Search for the cell housing the specified text and yield its (X, Y) center coordinate. 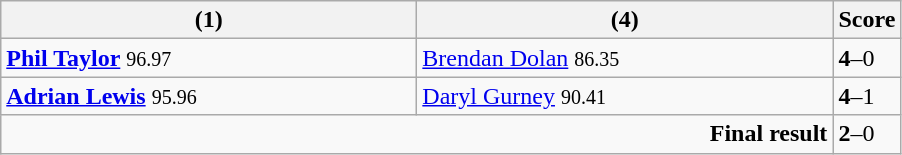
Score (867, 20)
Final result (417, 134)
Phil Taylor 96.97 (209, 58)
Daryl Gurney 90.41 (625, 96)
4–0 (867, 58)
Brendan Dolan 86.35 (625, 58)
(1) (209, 20)
2–0 (867, 134)
4–1 (867, 96)
Adrian Lewis 95.96 (209, 96)
(4) (625, 20)
